Detect which cell encompasses the target text, then output its (x, y) center coordinate. 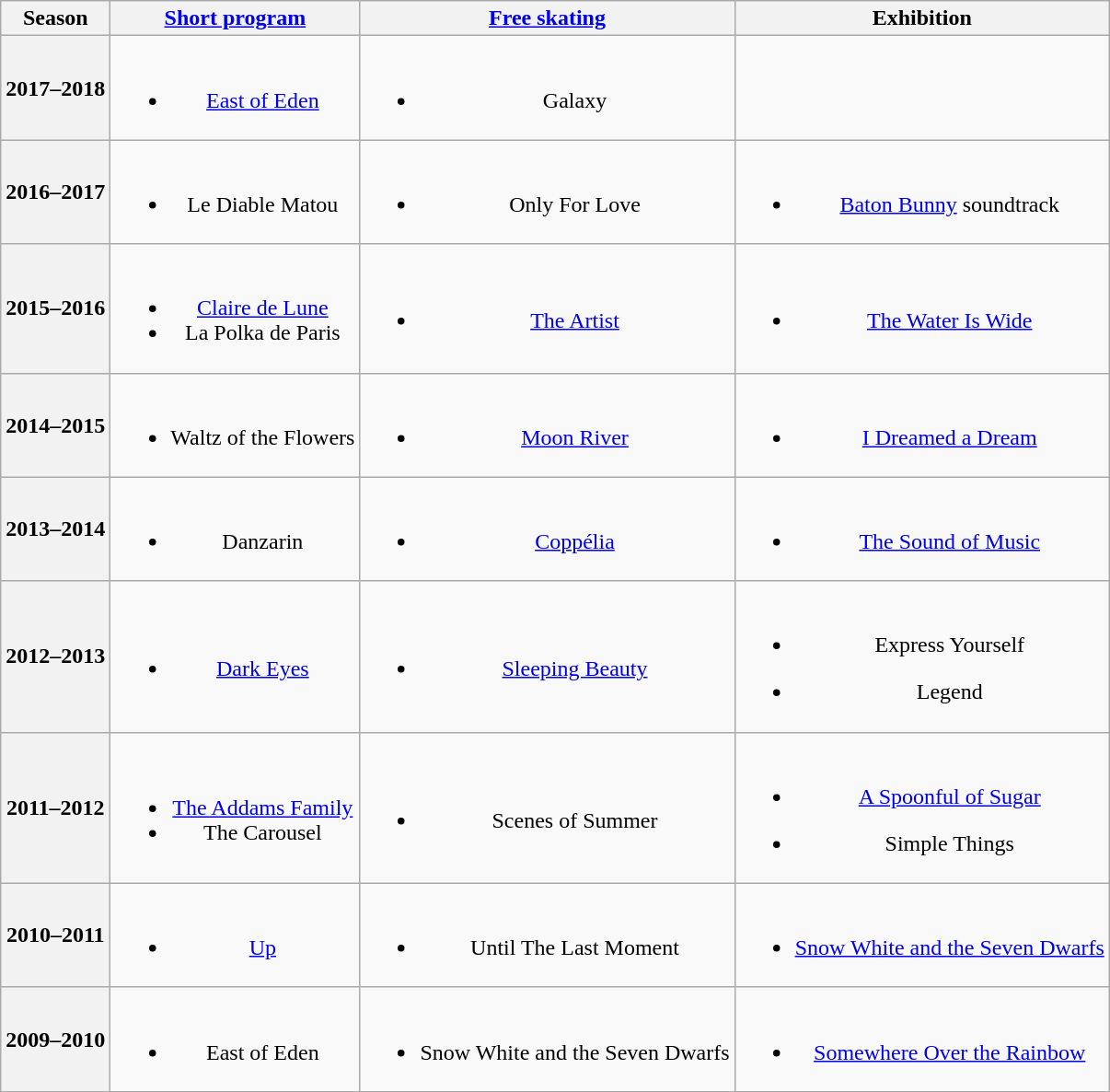
2009–2010 (55, 1039)
2015–2016 (55, 308)
Danzarin (236, 529)
2013–2014 (55, 529)
Until The Last Moment (547, 935)
2016–2017 (55, 192)
Short program (236, 18)
Express YourselfLegend (922, 656)
The Addams Family The Carousel (236, 807)
Scenes of Summer (547, 807)
I Dreamed a Dream (922, 425)
The Water Is Wide (922, 308)
Somewhere Over the Rainbow (922, 1039)
Waltz of the Flowers (236, 425)
Baton Bunny soundtrack (922, 192)
Sleeping Beauty (547, 656)
Moon River (547, 425)
Free skating (547, 18)
2017–2018 (55, 88)
Claire de Lune La Polka de Paris (236, 308)
A Spoonful of Sugar Simple Things (922, 807)
Coppélia (547, 529)
Galaxy (547, 88)
Dark Eyes (236, 656)
2010–2011 (55, 935)
The Artist (547, 308)
The Sound of Music (922, 529)
Le Diable Matou (236, 192)
2012–2013 (55, 656)
Only For Love (547, 192)
Exhibition (922, 18)
2011–2012 (55, 807)
Up (236, 935)
Season (55, 18)
2014–2015 (55, 425)
